Identify which cell holds the provided text, then report its (x, y) central coordinate. 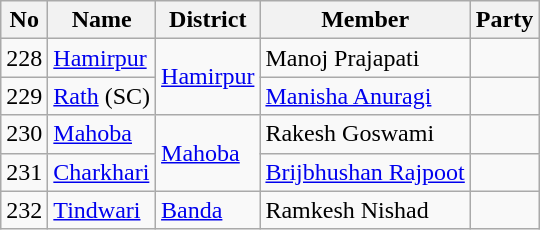
Member (365, 20)
Manisha Anuragi (365, 96)
Banda (208, 210)
District (208, 20)
Rath (SC) (102, 96)
230 (24, 134)
Charkhari (102, 172)
Name (102, 20)
232 (24, 210)
Brijbhushan Rajpoot (365, 172)
No (24, 20)
228 (24, 58)
229 (24, 96)
Manoj Prajapati (365, 58)
Party (504, 20)
Tindwari (102, 210)
Rakesh Goswami (365, 134)
231 (24, 172)
Ramkesh Nishad (365, 210)
